Output the (x, y) coordinate of the center of the cell containing the given text.  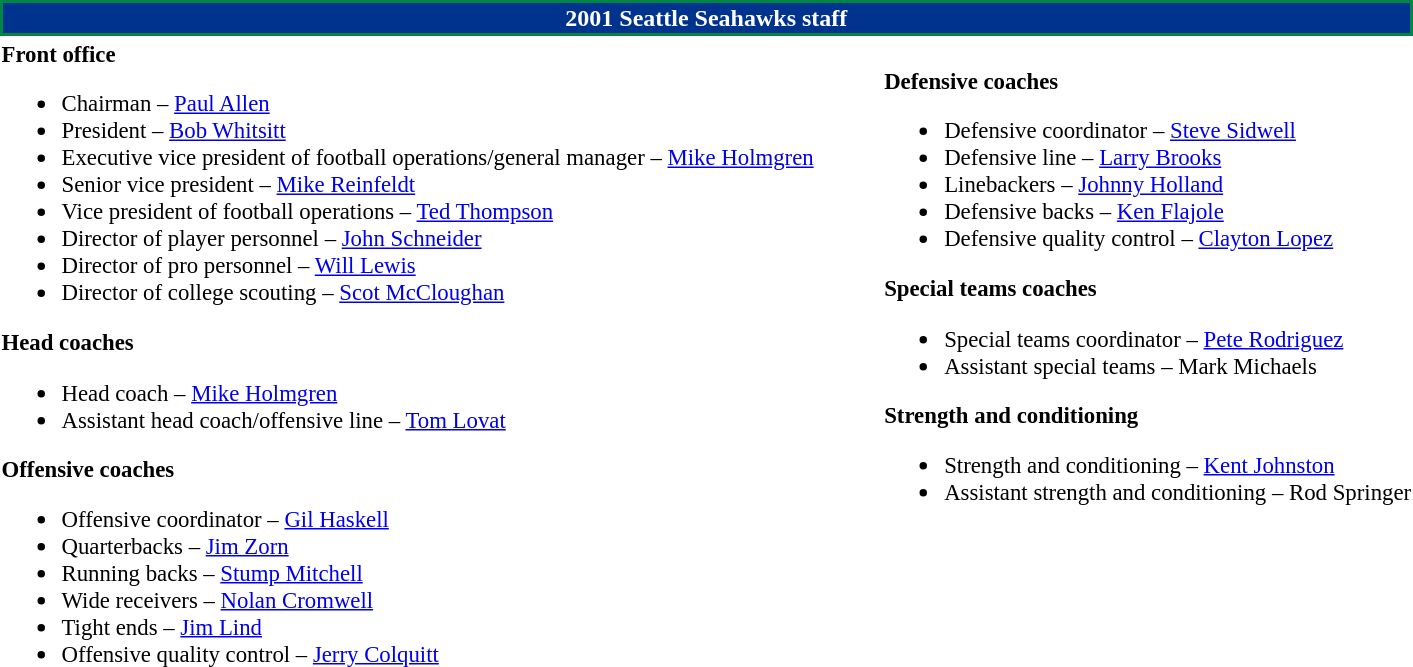
2001 Seattle Seahawks staff (706, 18)
